Output the [X, Y] coordinate of the center of the cell containing the given text.  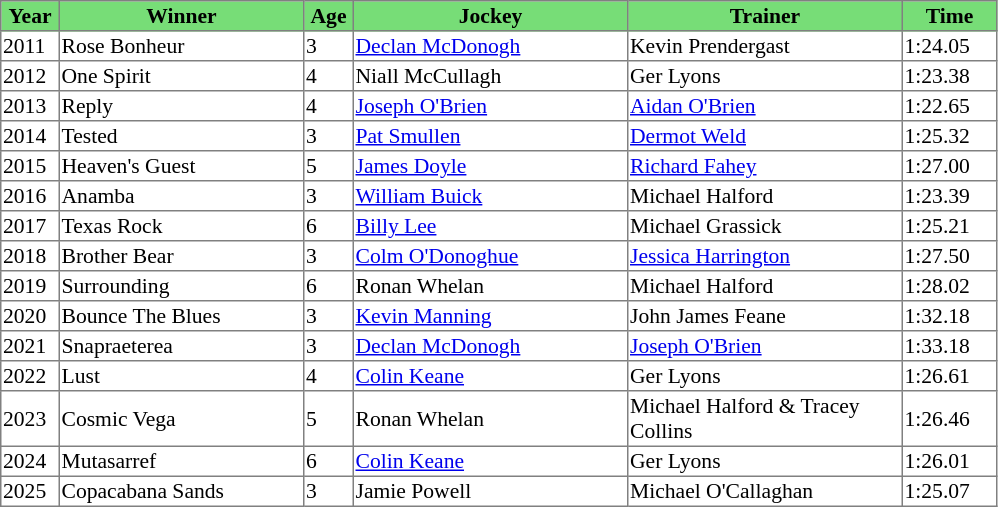
2019 [30, 286]
Aidan O'Brien [765, 106]
2022 [30, 376]
1:26.46 [949, 419]
James Doyle [490, 166]
2024 [30, 461]
2017 [30, 226]
Michael O'Callaghan [765, 491]
Kevin Manning [490, 316]
Niall McCullagh [490, 76]
Heaven's Guest [181, 166]
Bounce The Blues [181, 316]
Mutasarref [181, 461]
1:23.39 [949, 196]
Time [949, 16]
Cosmic Vega [181, 419]
Copacabana Sands [181, 491]
Reply [181, 106]
Pat Smullen [490, 136]
1:25.21 [949, 226]
1:26.61 [949, 376]
Jamie Powell [490, 491]
Texas Rock [181, 226]
Michael Grassick [765, 226]
1:28.02 [949, 286]
Richard Fahey [765, 166]
Dermot Weld [765, 136]
2011 [30, 46]
2018 [30, 256]
1:25.32 [949, 136]
1:33.18 [949, 346]
Year [30, 16]
2020 [30, 316]
Michael Halford & Tracey Collins [765, 419]
2021 [30, 346]
2012 [30, 76]
One Spirit [181, 76]
Colm O'Donoghue [490, 256]
Winner [181, 16]
1:25.07 [949, 491]
Trainer [765, 16]
2016 [30, 196]
Jessica Harrington [765, 256]
Snapraeterea [181, 346]
1:27.00 [949, 166]
Billy Lee [490, 226]
1:23.38 [949, 76]
John James Feane [765, 316]
Rose Bonheur [181, 46]
2015 [30, 166]
1:27.50 [949, 256]
Age [329, 16]
Lust [181, 376]
Anamba [181, 196]
2013 [30, 106]
1:24.05 [949, 46]
Kevin Prendergast [765, 46]
2023 [30, 419]
1:26.01 [949, 461]
Brother Bear [181, 256]
Tested [181, 136]
Surrounding [181, 286]
1:22.65 [949, 106]
2014 [30, 136]
1:32.18 [949, 316]
2025 [30, 491]
William Buick [490, 196]
Jockey [490, 16]
